Scan for the cell matching the given text and deliver its [x, y] coordinate at center. 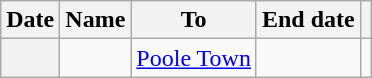
To [194, 20]
Name [96, 20]
Poole Town [194, 58]
Date [30, 20]
End date [308, 20]
